Locate the cell with the specified text and output its [x, y] center coordinate. 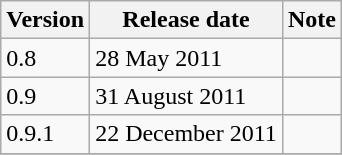
Version [46, 20]
0.8 [46, 58]
Note [312, 20]
0.9 [46, 96]
22 December 2011 [186, 134]
Release date [186, 20]
31 August 2011 [186, 96]
0.9.1 [46, 134]
28 May 2011 [186, 58]
